Return the [X, Y] coordinate for the center point of the cell that contains the specified text.  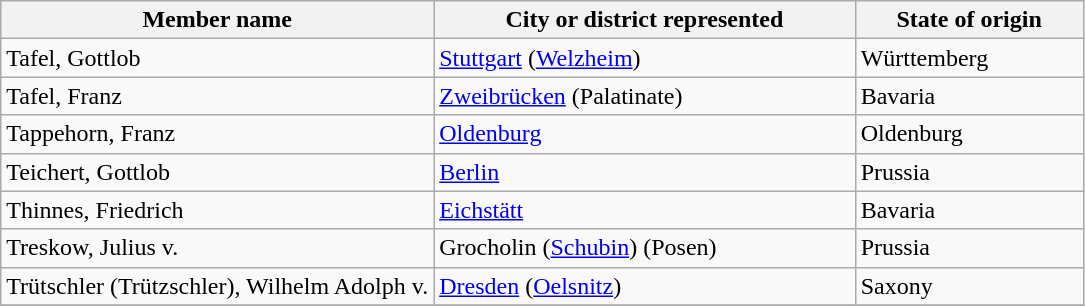
Eichstätt [644, 210]
Württemberg [969, 58]
Treskow, Julius v. [218, 248]
Grocholin (Schubin) (Posen) [644, 248]
Teichert, Gottlob [218, 172]
Dresden (Oelsnitz) [644, 286]
City or district represented [644, 20]
Member name [218, 20]
Berlin [644, 172]
Stuttgart (Welzheim) [644, 58]
Saxony [969, 286]
Trütschler (Trützschler), Wilhelm Adolph v. [218, 286]
Zweibrücken (Palatinate) [644, 96]
State of origin [969, 20]
Tafel, Franz [218, 96]
Thinnes, Friedrich [218, 210]
Tafel, Gottlob [218, 58]
Tappehorn, Franz [218, 134]
